Scan for the cell matching the given text and deliver its (x, y) coordinate at center. 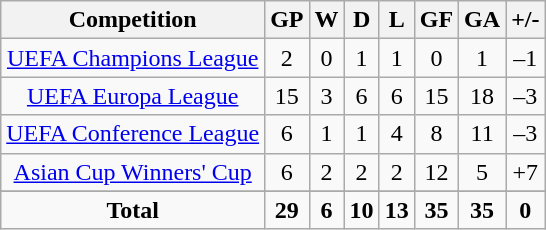
UEFA Champions League (133, 58)
W (326, 20)
GP (287, 20)
3 (326, 96)
–1 (526, 58)
+7 (526, 172)
GF (436, 20)
D (362, 20)
8 (436, 134)
10 (362, 210)
L (396, 20)
11 (482, 134)
Total (133, 210)
Competition (133, 20)
5 (482, 172)
UEFA Europa League (133, 96)
18 (482, 96)
4 (396, 134)
13 (396, 210)
12 (436, 172)
GA (482, 20)
29 (287, 210)
+/- (526, 20)
UEFA Conference League (133, 134)
Asian Cup Winners' Cup (133, 172)
